Pinpoint the cell where the given text exists, returning its [x, y] midpoint coordinate. 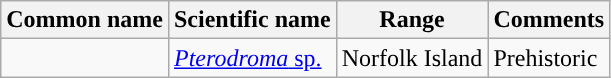
Prehistoric [549, 58]
Common name [85, 20]
Range [412, 20]
Comments [549, 20]
Pterodroma sp. [252, 58]
Norfolk Island [412, 58]
Scientific name [252, 20]
